Return the (x, y) coordinate for the center point of the cell that contains the specified text.  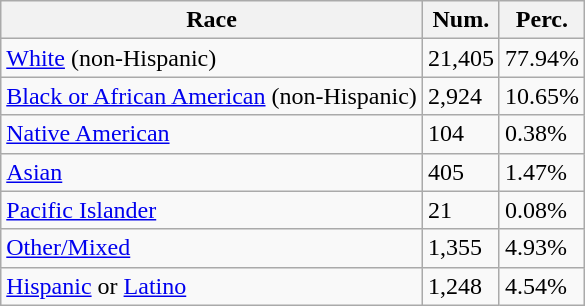
1.47% (542, 172)
4.93% (542, 248)
Pacific Islander (212, 210)
10.65% (542, 96)
1,248 (460, 286)
Num. (460, 20)
Native American (212, 134)
104 (460, 134)
21,405 (460, 58)
0.08% (542, 210)
0.38% (542, 134)
1,355 (460, 248)
Perc. (542, 20)
Race (212, 20)
White (non-Hispanic) (212, 58)
Black or African American (non-Hispanic) (212, 96)
Asian (212, 172)
Other/Mixed (212, 248)
Hispanic or Latino (212, 286)
2,924 (460, 96)
77.94% (542, 58)
21 (460, 210)
4.54% (542, 286)
405 (460, 172)
